For the text-containing cell, return its midpoint in (x, y) coordinate format. 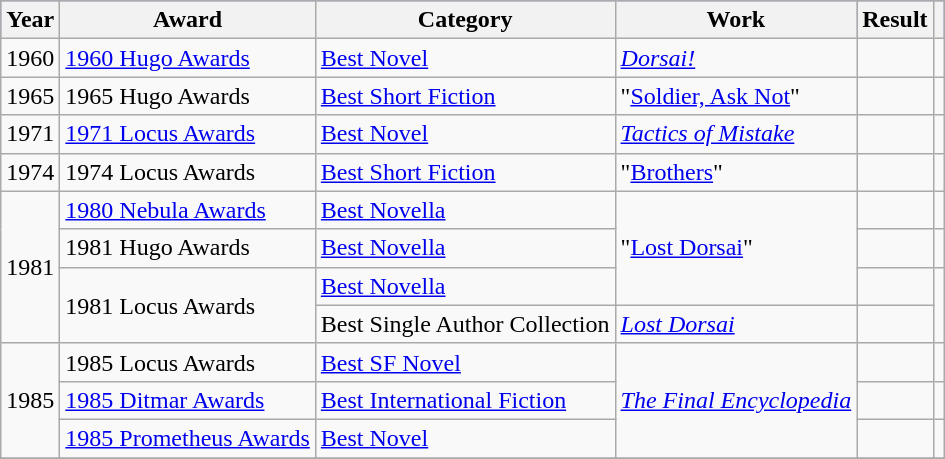
Best International Fiction (465, 400)
"Soldier, Ask Not" (736, 96)
Award (188, 20)
Tactics of Mistake (736, 134)
Result (895, 20)
Dorsai! (736, 58)
The Final Encyclopedia (736, 400)
1981 Hugo Awards (188, 248)
Category (465, 20)
1974 Locus Awards (188, 172)
"Brothers" (736, 172)
1971 Locus Awards (188, 134)
Year (30, 20)
1971 (30, 134)
1985 Prometheus Awards (188, 438)
1960 (30, 58)
1981 (30, 267)
1960 Hugo Awards (188, 58)
Work (736, 20)
1985 (30, 400)
Lost Dorsai (736, 324)
1985 Locus Awards (188, 362)
1965 (30, 96)
1985 Ditmar Awards (188, 400)
Best SF Novel (465, 362)
"Lost Dorsai" (736, 248)
Best Single Author Collection (465, 324)
1980 Nebula Awards (188, 210)
1974 (30, 172)
1965 Hugo Awards (188, 96)
1981 Locus Awards (188, 305)
